Determine the [x, y] coordinate at the center of the cell enclosing the given text.  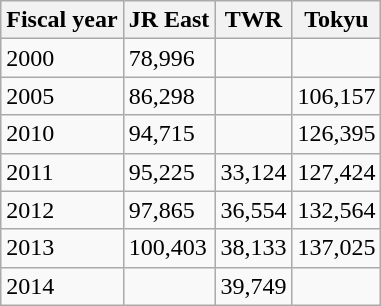
137,025 [336, 248]
2014 [62, 286]
100,403 [169, 248]
38,133 [254, 248]
106,157 [336, 96]
Tokyu [336, 20]
97,865 [169, 210]
2005 [62, 96]
2011 [62, 172]
2010 [62, 134]
39,749 [254, 286]
94,715 [169, 134]
Fiscal year [62, 20]
2013 [62, 248]
2000 [62, 58]
127,424 [336, 172]
95,225 [169, 172]
126,395 [336, 134]
132,564 [336, 210]
TWR [254, 20]
86,298 [169, 96]
33,124 [254, 172]
JR East [169, 20]
36,554 [254, 210]
78,996 [169, 58]
2012 [62, 210]
